For the text-containing cell, return its midpoint in [X, Y] coordinate format. 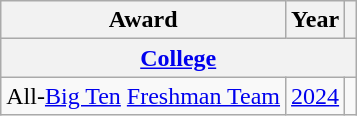
College [178, 58]
2024 [316, 96]
Award [144, 20]
Year [316, 20]
All-Big Ten Freshman Team [144, 96]
